Capture the cell that displays the provided text and extract its [x, y] central coordinate. 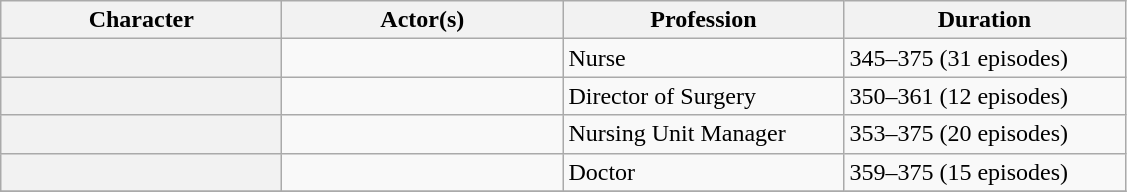
Duration [984, 20]
345–375 (31 episodes) [984, 58]
Character [142, 20]
350–361 (12 episodes) [984, 96]
359–375 (15 episodes) [984, 172]
Nursing Unit Manager [704, 134]
353–375 (20 episodes) [984, 134]
Doctor [704, 172]
Director of Surgery [704, 96]
Profession [704, 20]
Nurse [704, 58]
Actor(s) [422, 20]
